Extract the [X, Y] coordinate from the center of the cell holding the provided text.  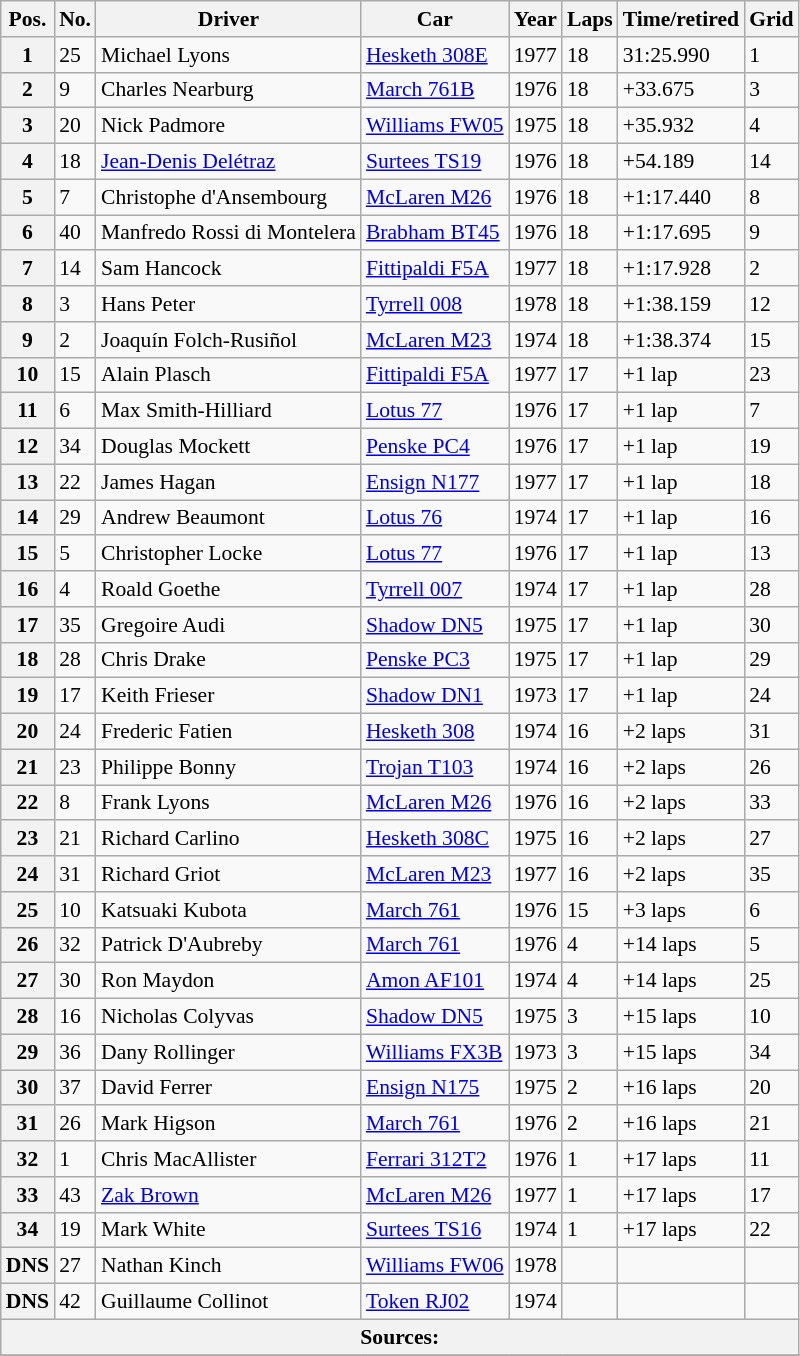
Hesketh 308C [435, 839]
Chris MacAllister [228, 1159]
Williams FW05 [435, 126]
+35.932 [681, 126]
Time/retired [681, 19]
Nathan Kinch [228, 1266]
40 [75, 233]
Hesketh 308E [435, 55]
Grid [772, 19]
Manfredo Rossi di Montelera [228, 233]
Sam Hancock [228, 269]
Trojan T103 [435, 767]
+1:17.695 [681, 233]
Max Smith-Hilliard [228, 411]
+1:38.374 [681, 340]
Tyrrell 007 [435, 589]
David Ferrer [228, 1088]
Katsuaki Kubota [228, 910]
Surtees TS19 [435, 162]
+1:17.440 [681, 197]
Christopher Locke [228, 554]
+1:17.928 [681, 269]
Frederic Fatien [228, 732]
Joaquín Folch-Rusiñol [228, 340]
43 [75, 1195]
Michael Lyons [228, 55]
+1:38.159 [681, 304]
Nicholas Colyvas [228, 1017]
No. [75, 19]
Zak Brown [228, 1195]
Year [536, 19]
Penske PC3 [435, 660]
Christophe d'Ansembourg [228, 197]
Charles Nearburg [228, 90]
37 [75, 1088]
Ferrari 312T2 [435, 1159]
Tyrrell 008 [435, 304]
Amon AF101 [435, 981]
Brabham BT45 [435, 233]
Pos. [28, 19]
Guillaume Collinot [228, 1302]
Lotus 76 [435, 518]
Richard Carlino [228, 839]
+54.189 [681, 162]
Sources: [400, 1337]
Williams FW06 [435, 1266]
Shadow DN1 [435, 696]
Laps [590, 19]
March 761B [435, 90]
36 [75, 1052]
Jean-Denis Delétraz [228, 162]
Andrew Beaumont [228, 518]
31:25.990 [681, 55]
Frank Lyons [228, 803]
Mark Higson [228, 1124]
Surtees TS16 [435, 1230]
Token RJ02 [435, 1302]
Hesketh 308 [435, 732]
Penske PC4 [435, 447]
Nick Padmore [228, 126]
Ensign N175 [435, 1088]
Patrick D'Aubreby [228, 945]
Chris Drake [228, 660]
Car [435, 19]
Mark White [228, 1230]
Douglas Mockett [228, 447]
Richard Griot [228, 874]
James Hagan [228, 482]
Ensign N177 [435, 482]
Keith Frieser [228, 696]
Hans Peter [228, 304]
+33.675 [681, 90]
Alain Plasch [228, 375]
42 [75, 1302]
Ron Maydon [228, 981]
Williams FX3B [435, 1052]
Roald Goethe [228, 589]
Dany Rollinger [228, 1052]
Gregoire Audi [228, 625]
+3 laps [681, 910]
Philippe Bonny [228, 767]
Driver [228, 19]
